Find where the given text appears and provide that cell's center as (x, y) coordinate. 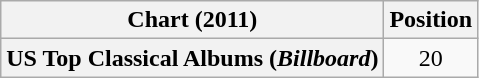
Chart (2011) (192, 20)
20 (431, 58)
US Top Classical Albums (Billboard) (192, 58)
Position (431, 20)
